For the text-containing cell, return its midpoint in [X, Y] coordinate format. 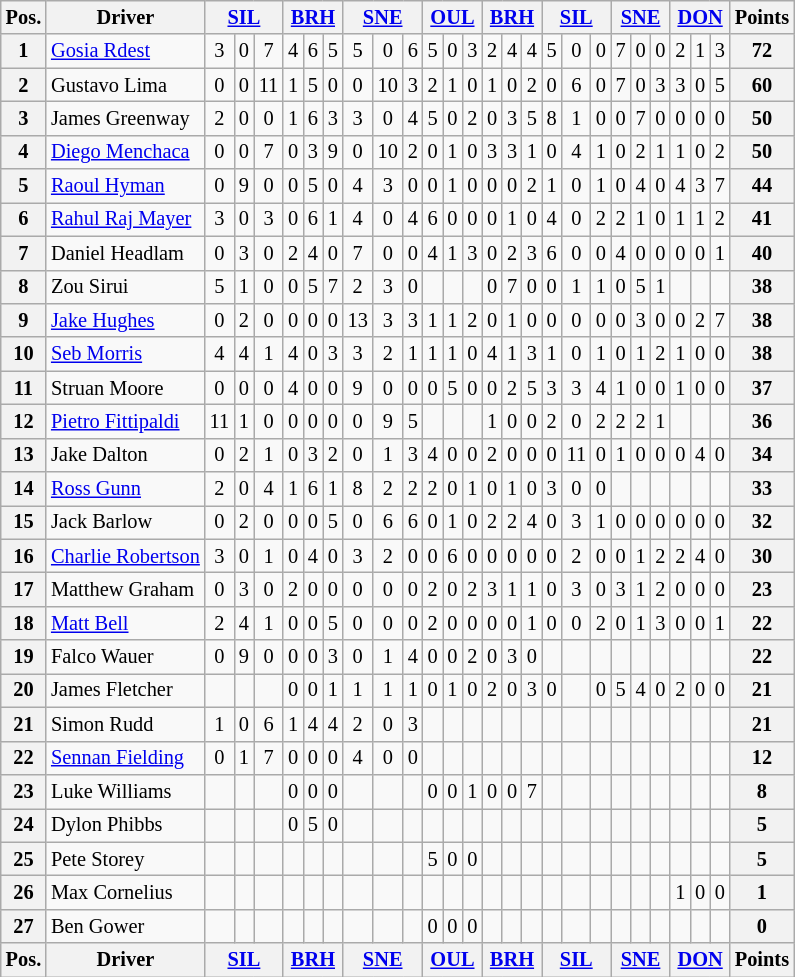
Matt Bell [126, 623]
James Fletcher [126, 690]
Luke Williams [126, 791]
36 [762, 421]
26 [24, 892]
Ross Gunn [126, 489]
72 [762, 51]
Simon Rudd [126, 724]
Ben Gower [126, 926]
Seb Morris [126, 354]
Pete Storey [126, 859]
Gustavo Lima [126, 85]
Falco Wauer [126, 657]
Jake Dalton [126, 455]
15 [24, 522]
24 [24, 825]
Pietro Fittipaldi [126, 421]
20 [24, 690]
Zou Sirui [126, 287]
Jack Barlow [126, 522]
34 [762, 455]
Matthew Graham [126, 589]
Diego Menchaca [126, 152]
14 [24, 489]
Raoul Hyman [126, 186]
18 [24, 623]
41 [762, 219]
33 [762, 489]
44 [762, 186]
James Greenway [126, 118]
Charlie Robertson [126, 556]
Gosia Rdest [126, 51]
60 [762, 85]
30 [762, 556]
Jake Hughes [126, 320]
Max Cornelius [126, 892]
Sennan Fielding [126, 758]
Rahul Raj Mayer [126, 219]
Struan Moore [126, 388]
40 [762, 253]
25 [24, 859]
37 [762, 388]
16 [24, 556]
19 [24, 657]
27 [24, 926]
Daniel Headlam [126, 253]
17 [24, 589]
Dylon Phibbs [126, 825]
32 [762, 522]
